Return the (X, Y) coordinate for the center point of the cell that contains the specified text.  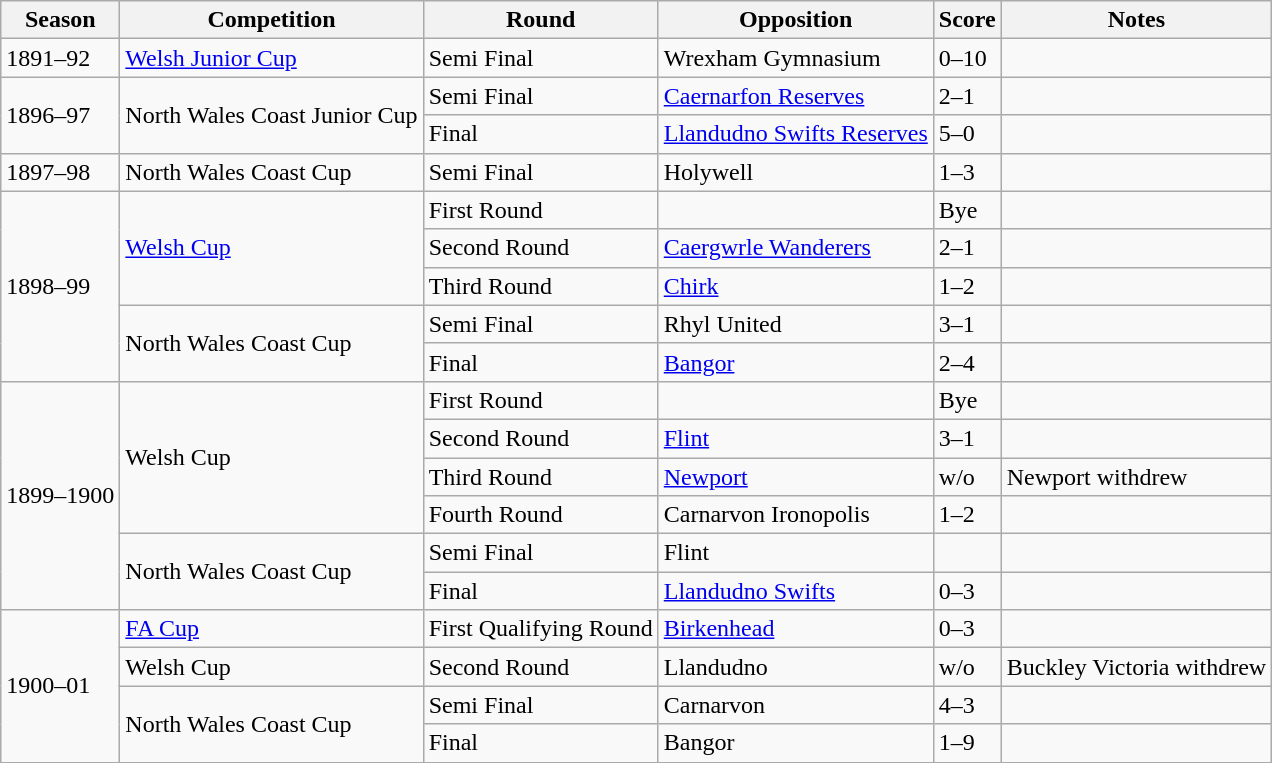
Holywell (796, 172)
Welsh Junior Cup (272, 58)
Buckley Victoria withdrew (1136, 667)
Opposition (796, 20)
Carnarvon (796, 705)
Notes (1136, 20)
1900–01 (60, 686)
First Qualifying Round (540, 629)
Chirk (796, 286)
1891–92 (60, 58)
Carnarvon Ironopolis (796, 515)
1898–99 (60, 286)
1–3 (967, 172)
1899–1900 (60, 495)
Round (540, 20)
Newport withdrew (1136, 477)
Caergwrle Wanderers (796, 248)
Competition (272, 20)
North Wales Coast Junior Cup (272, 115)
Llandudno Swifts Reserves (796, 134)
5–0 (967, 134)
Rhyl United (796, 324)
Llandudno (796, 667)
FA Cup (272, 629)
Birkenhead (796, 629)
Caernarfon Reserves (796, 96)
Llandudno Swifts (796, 591)
0–10 (967, 58)
1896–97 (60, 115)
1–9 (967, 743)
Newport (796, 477)
Fourth Round (540, 515)
4–3 (967, 705)
Season (60, 20)
Score (967, 20)
2–4 (967, 362)
Wrexham Gymnasium (796, 58)
1897–98 (60, 172)
